Provide the (x, y) coordinate of the cell's center where the given text is located.  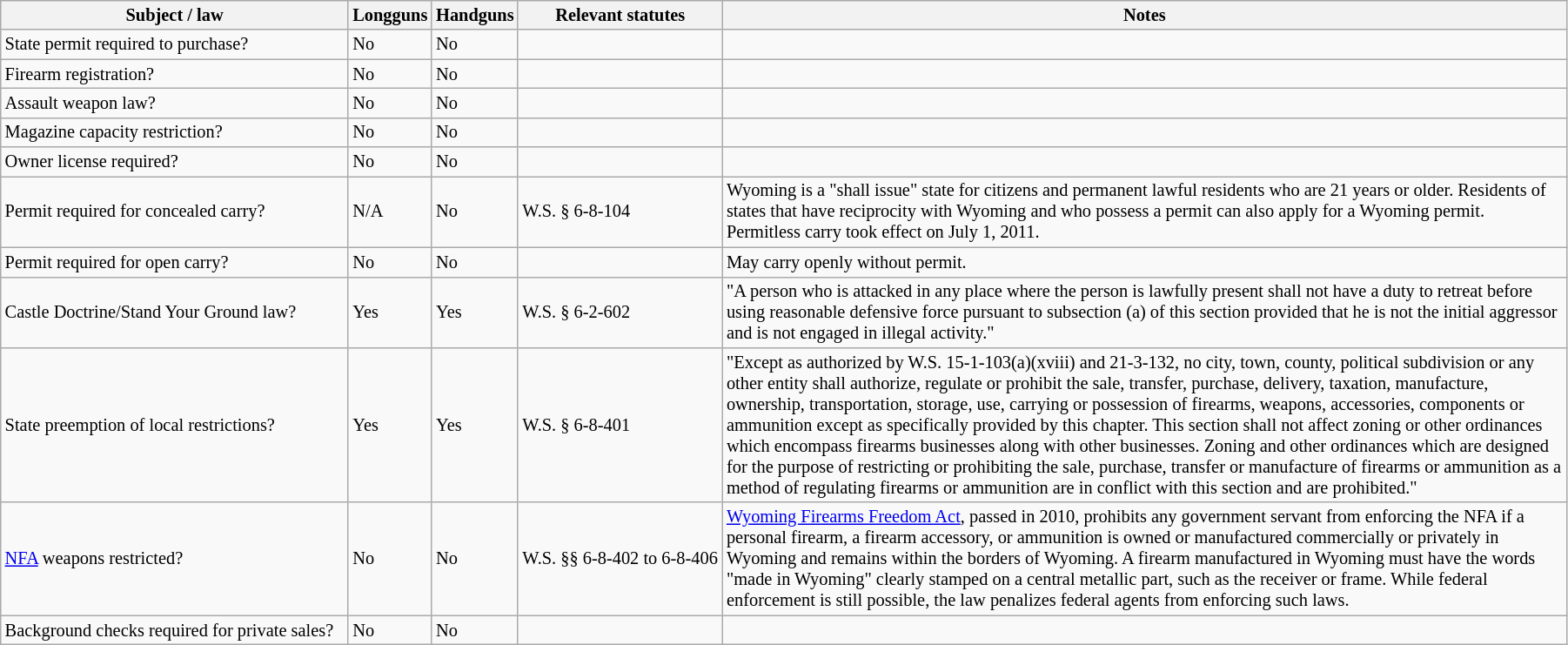
W.S. § 6-2-602 (620, 312)
State permit required to purchase? (175, 44)
Longguns (390, 15)
W.S. §§ 6-8-402 to 6-8-406 (620, 559)
Handguns (475, 15)
Permit required for open carry? (175, 262)
W.S. § 6-8-104 (620, 212)
Assault weapon law? (175, 103)
Castle Doctrine/Stand Your Ground law? (175, 312)
Background checks required for private sales? (175, 630)
Notes (1144, 15)
N/A (390, 212)
W.S. § 6-8-401 (620, 425)
Permit required for concealed carry? (175, 212)
Relevant statutes (620, 15)
State preemption of local restrictions? (175, 425)
May carry openly without permit. (1144, 262)
Owner license required? (175, 162)
NFA weapons restricted? (175, 559)
Magazine capacity restriction? (175, 132)
Subject / law (175, 15)
Firearm registration? (175, 74)
